Return the (X, Y) coordinate for the center point of the cell that contains the specified text.  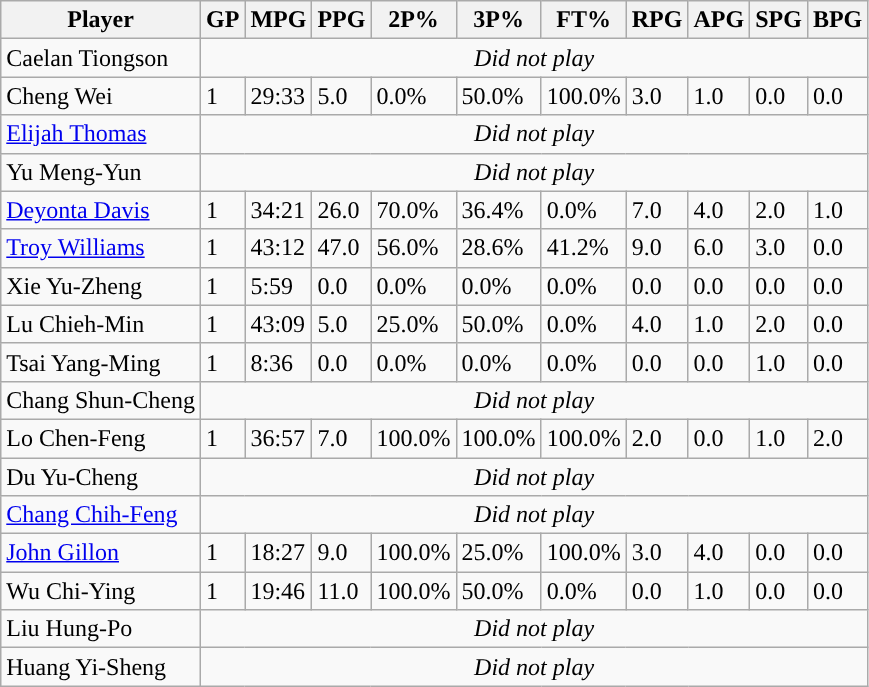
PPG (342, 20)
Chang Shun-Cheng (101, 400)
RPG (657, 20)
Lu Chieh-Min (101, 324)
26.0 (342, 210)
FT% (584, 20)
11.0 (342, 591)
Lo Chen-Feng (101, 438)
APG (719, 20)
3P% (498, 20)
18:27 (278, 553)
70.0% (414, 210)
Liu Hung-Po (101, 629)
Chang Chih-Feng (101, 515)
Yu Meng-Yun (101, 172)
47.0 (342, 248)
Player (101, 20)
36.4% (498, 210)
MPG (278, 20)
36:57 (278, 438)
Caelan Tiongson (101, 58)
19:46 (278, 591)
43:12 (278, 248)
56.0% (414, 248)
Troy Williams (101, 248)
2P% (414, 20)
43:09 (278, 324)
Cheng Wei (101, 96)
John Gillon (101, 553)
SPG (779, 20)
6.0 (719, 248)
29:33 (278, 96)
Elijah Thomas (101, 134)
28.6% (498, 248)
GP (222, 20)
BPG (837, 20)
Huang Yi-Sheng (101, 667)
Du Yu-Cheng (101, 477)
34:21 (278, 210)
5:59 (278, 286)
41.2% (584, 248)
Xie Yu-Zheng (101, 286)
Wu Chi-Ying (101, 591)
8:36 (278, 362)
Deyonta Davis (101, 210)
Tsai Yang-Ming (101, 362)
